For the text-containing cell, return its midpoint in [X, Y] coordinate format. 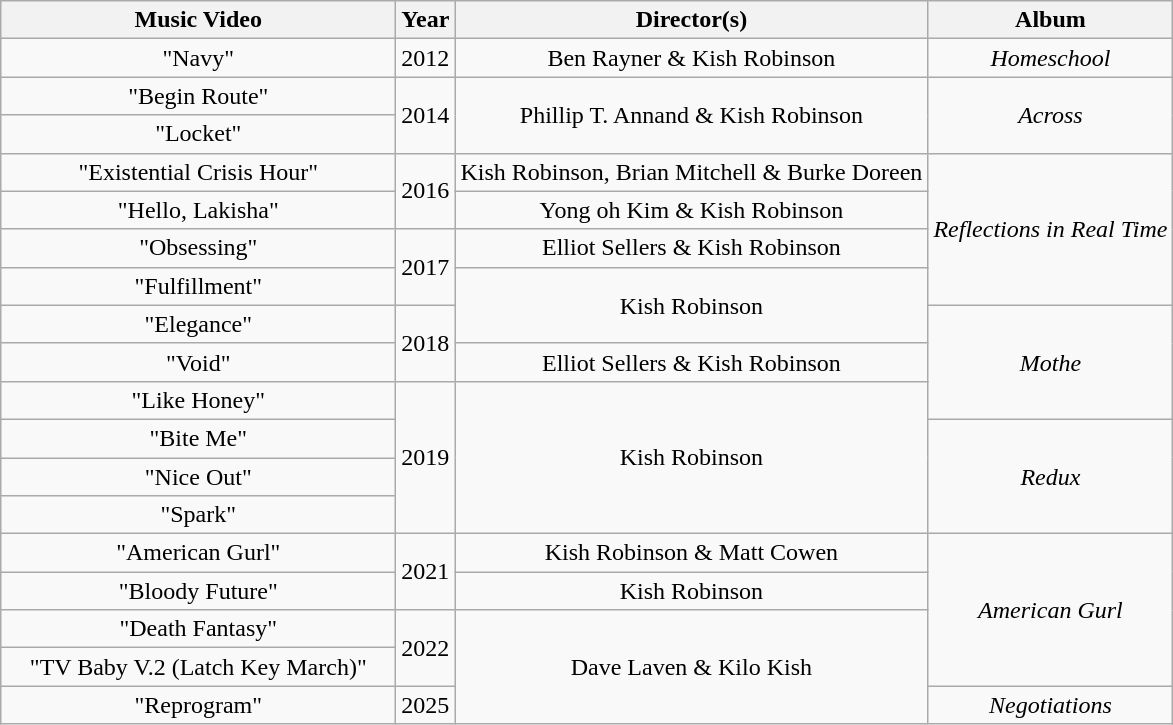
"Nice Out" [198, 477]
"TV Baby V.2 (Latch Key March)" [198, 667]
"Like Honey" [198, 400]
"Bite Me" [198, 438]
2022 [426, 648]
2014 [426, 115]
"Elegance" [198, 324]
Director(s) [692, 20]
"Obsessing" [198, 248]
2018 [426, 343]
"Hello, Lakisha" [198, 210]
"Void" [198, 362]
"Locket" [198, 134]
Music Video [198, 20]
Yong oh Kim & Kish Robinson [692, 210]
2021 [426, 572]
Across [1050, 115]
"Fulfillment" [198, 286]
2016 [426, 191]
"Spark" [198, 515]
American Gurl [1050, 610]
"Existential Crisis Hour" [198, 172]
Homeschool [1050, 58]
"Reprogram" [198, 705]
Album [1050, 20]
2025 [426, 705]
"Bloody Future" [198, 591]
2012 [426, 58]
"Death Fantasy" [198, 629]
"American Gurl" [198, 553]
"Navy" [198, 58]
Negotiations [1050, 705]
2017 [426, 267]
Mothe [1050, 362]
Kish Robinson & Matt Cowen [692, 553]
"Begin Route" [198, 96]
Reflections in Real Time [1050, 229]
Year [426, 20]
Redux [1050, 476]
2019 [426, 457]
Ben Rayner & Kish Robinson [692, 58]
Phillip T. Annand & Kish Robinson [692, 115]
Kish Robinson, Brian Mitchell & Burke Doreen [692, 172]
Dave Laven & Kilo Kish [692, 667]
